Identify which cell holds the provided text, then report its [x, y] central coordinate. 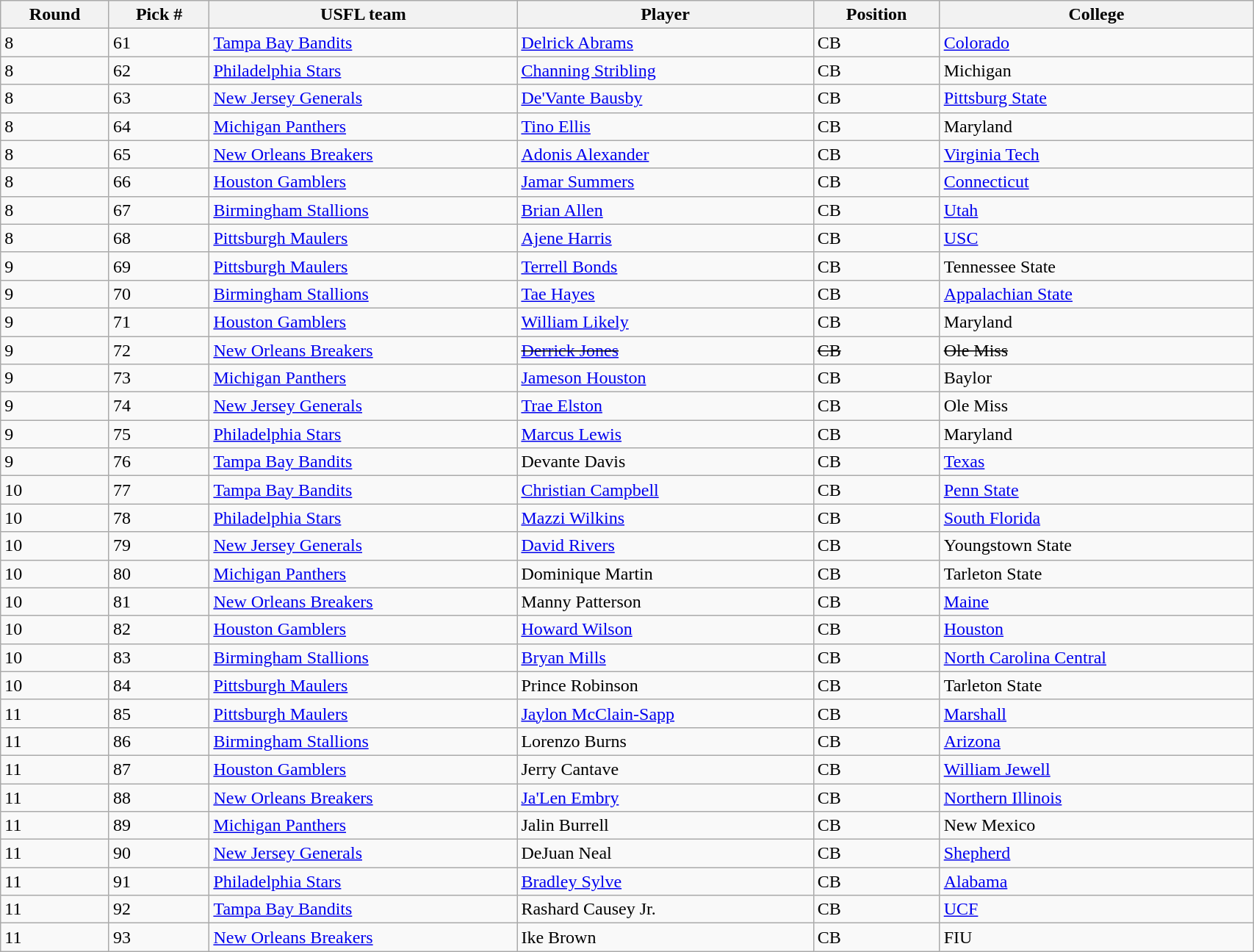
Pittsburg State [1096, 98]
87 [159, 769]
Ike Brown [666, 937]
Delrick Abrams [666, 43]
65 [159, 154]
Adonis Alexander [666, 154]
Youngstown State [1096, 546]
DeJuan Neal [666, 854]
South Florida [1096, 518]
64 [159, 126]
Alabama [1096, 881]
College [1096, 15]
Manny Patterson [666, 602]
Jerry Cantave [666, 769]
66 [159, 182]
Terrell Bonds [666, 266]
Maine [1096, 602]
73 [159, 378]
Shepherd [1096, 854]
Bradley Sylve [666, 881]
Colorado [1096, 43]
81 [159, 602]
Christian Campbell [666, 490]
William Likely [666, 322]
85 [159, 713]
78 [159, 518]
Tennessee State [1096, 266]
61 [159, 43]
Tae Hayes [666, 294]
Channing Stribling [666, 71]
69 [159, 266]
Marshall [1096, 713]
Baylor [1096, 378]
76 [159, 462]
62 [159, 71]
Appalachian State [1096, 294]
70 [159, 294]
Ajene Harris [666, 238]
UCF [1096, 909]
89 [159, 826]
67 [159, 210]
92 [159, 909]
Utah [1096, 210]
Michigan [1096, 71]
North Carolina Central [1096, 657]
USFL team [363, 15]
Tino Ellis [666, 126]
83 [159, 657]
Jalin Burrell [666, 826]
Derrick Jones [666, 350]
Connecticut [1096, 182]
New Mexico [1096, 826]
93 [159, 937]
88 [159, 797]
Penn State [1096, 490]
Houston [1096, 630]
Howard Wilson [666, 630]
Northern Illinois [1096, 797]
Position [876, 15]
De'Vante Bausby [666, 98]
USC [1096, 238]
Dominique Martin [666, 574]
Round [55, 15]
Rashard Causey Jr. [666, 909]
84 [159, 685]
74 [159, 406]
Marcus Lewis [666, 434]
William Jewell [1096, 769]
Jameson Houston [666, 378]
Jamar Summers [666, 182]
86 [159, 741]
Brian Allen [666, 210]
68 [159, 238]
Ja'Len Embry [666, 797]
80 [159, 574]
79 [159, 546]
Lorenzo Burns [666, 741]
Jaylon McClain-Sapp [666, 713]
FIU [1096, 937]
Pick # [159, 15]
71 [159, 322]
75 [159, 434]
82 [159, 630]
Devante Davis [666, 462]
Arizona [1096, 741]
91 [159, 881]
Bryan Mills [666, 657]
Trae Elston [666, 406]
David Rivers [666, 546]
77 [159, 490]
90 [159, 854]
Player [666, 15]
72 [159, 350]
Mazzi Wilkins [666, 518]
63 [159, 98]
Prince Robinson [666, 685]
Virginia Tech [1096, 154]
Texas [1096, 462]
